Determine the [X, Y] coordinate at the center of the cell enclosing the given text.  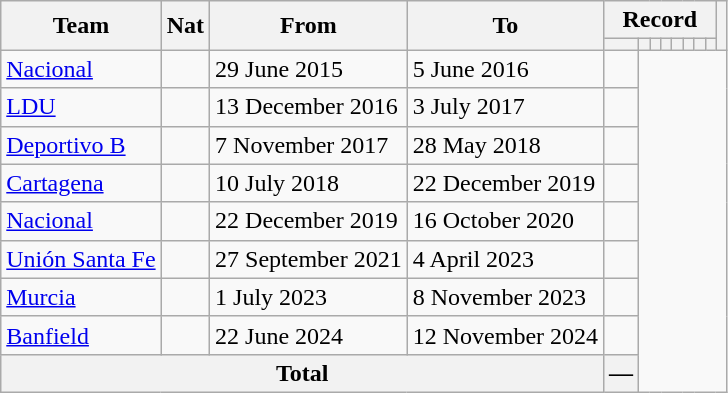
13 December 2016 [309, 107]
Murcia [81, 297]
From [309, 26]
7 November 2017 [309, 145]
16 October 2020 [505, 221]
12 November 2024 [505, 335]
3 July 2017 [505, 107]
Record [660, 20]
10 July 2018 [309, 183]
1 July 2023 [309, 297]
4 April 2023 [505, 259]
Nat [185, 26]
8 November 2023 [505, 297]
29 June 2015 [309, 69]
Team [81, 26]
Unión Santa Fe [81, 259]
28 May 2018 [505, 145]
5 June 2016 [505, 69]
— [622, 373]
Banfield [81, 335]
Deportivo B [81, 145]
Cartagena [81, 183]
Total [302, 373]
22 June 2024 [309, 335]
LDU [81, 107]
27 September 2021 [309, 259]
To [505, 26]
